Extract the [x, y] coordinate from the center of the cell holding the provided text.  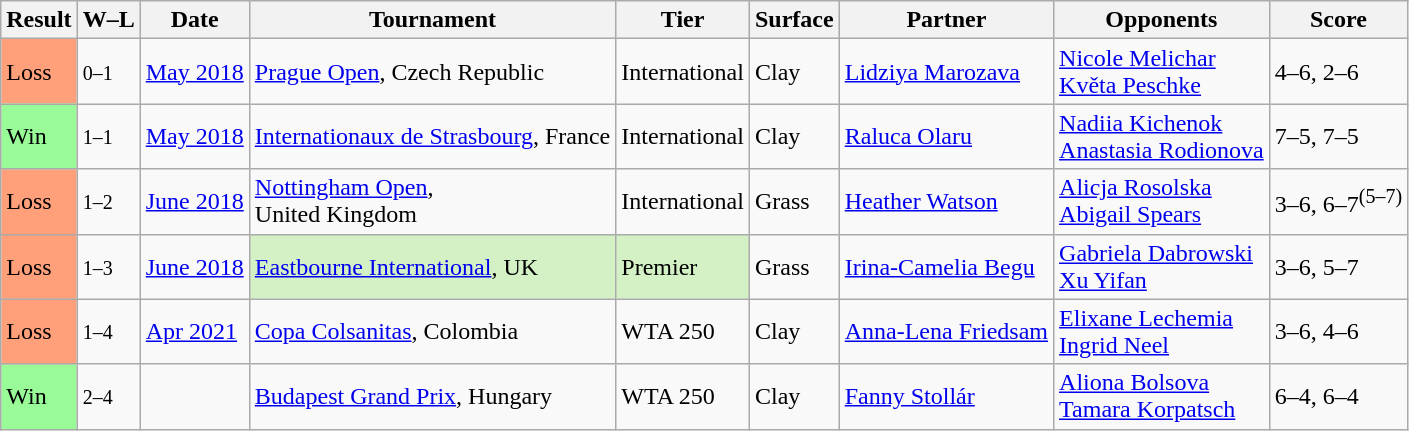
Copa Colsanitas, Colombia [432, 332]
Nottingham Open, United Kingdom [432, 202]
Internationaux de Strasbourg, France [432, 136]
3–6, 5–7 [1338, 266]
Eastbourne International, UK [432, 266]
Result [39, 20]
6–4, 6–4 [1338, 396]
Score [1338, 20]
0–1 [108, 72]
Prague Open, Czech Republic [432, 72]
Irina-Camelia Begu [946, 266]
Date [194, 20]
2–4 [108, 396]
Budapest Grand Prix, Hungary [432, 396]
Anna-Lena Friedsam [946, 332]
Lidziya Marozava [946, 72]
1–3 [108, 266]
Premier [683, 266]
1–4 [108, 332]
Heather Watson [946, 202]
Tier [683, 20]
Tournament [432, 20]
4–6, 2–6 [1338, 72]
Raluca Olaru [946, 136]
Nicole Melichar Květa Peschke [1162, 72]
Partner [946, 20]
7–5, 7–5 [1338, 136]
Opponents [1162, 20]
1–2 [108, 202]
3–6, 4–6 [1338, 332]
W–L [108, 20]
Nadiia Kichenok Anastasia Rodionova [1162, 136]
Aliona Bolsova Tamara Korpatsch [1162, 396]
Gabriela Dabrowski Xu Yifan [1162, 266]
Surface [794, 20]
Fanny Stollár [946, 396]
3–6, 6–7(5–7) [1338, 202]
Elixane Lechemia Ingrid Neel [1162, 332]
Alicja Rosolska Abigail Spears [1162, 202]
1–1 [108, 136]
Apr 2021 [194, 332]
